Provide the [X, Y] coordinate of the cell's center where the given text is located.  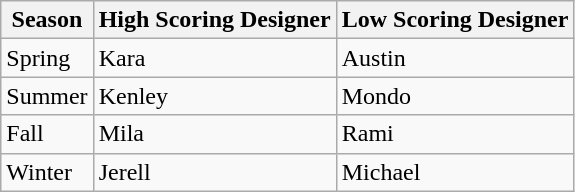
High Scoring Designer [214, 20]
Fall [47, 134]
Rami [455, 134]
Season [47, 20]
Winter [47, 172]
Summer [47, 96]
Mondo [455, 96]
Low Scoring Designer [455, 20]
Jerell [214, 172]
Kara [214, 58]
Kenley [214, 96]
Mila [214, 134]
Austin [455, 58]
Spring [47, 58]
Michael [455, 172]
